Search for the cell housing the specified text and yield its (x, y) center coordinate. 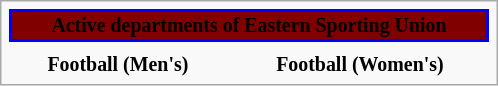
Football (Men's) (118, 64)
Football (Women's) (360, 64)
Active departments of Eastern Sporting Union (248, 24)
